Search for the cell housing the specified text and yield its (X, Y) center coordinate. 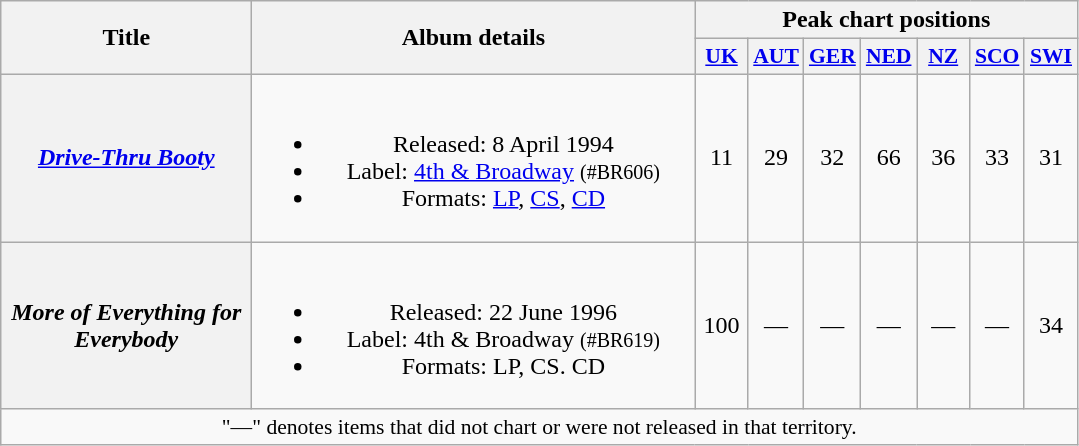
34 (1050, 326)
GER (832, 57)
36 (944, 158)
Title (126, 38)
29 (776, 158)
NED (889, 57)
Album details (474, 38)
More of Everything for Everybody (126, 326)
Released: 8 April 1994Label: 4th & Broadway (#BR606)Formats: LP, CS, CD (474, 158)
Peak chart positions (886, 20)
100 (722, 326)
NZ (944, 57)
32 (832, 158)
SWI (1050, 57)
Released: 22 June 1996Label: 4th & Broadway (#BR619)Formats: LP, CS. CD (474, 326)
33 (998, 158)
11 (722, 158)
UK (722, 57)
AUT (776, 57)
Drive-Thru Booty (126, 158)
66 (889, 158)
31 (1050, 158)
"—" denotes items that did not chart or were not released in that territory. (540, 427)
SCO (998, 57)
